Extract the [X, Y] coordinate from the center of the cell holding the provided text.  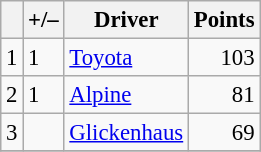
103 [224, 58]
Toyota [126, 58]
Alpine [126, 95]
Driver [126, 20]
Glickenhaus [126, 133]
2 [12, 95]
3 [12, 133]
69 [224, 133]
81 [224, 95]
Points [224, 20]
+/– [44, 20]
